From the cell containing the given text, extract its center point as [X, Y] coordinate. 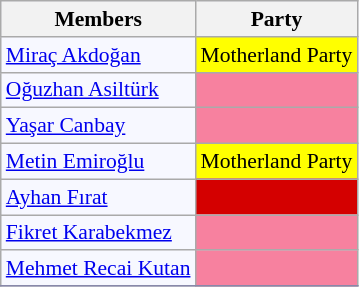
Ayhan Fırat [98, 197]
Members [98, 19]
Oğuzhan Asiltürk [98, 90]
Fikret Karabekmez [98, 233]
Yaşar Canbay [98, 126]
Metin Emiroğlu [98, 162]
Miraç Akdoğan [98, 55]
Mehmet Recai Kutan [98, 269]
Party [277, 19]
